Return the (X, Y) coordinate for the center point of the cell that contains the specified text.  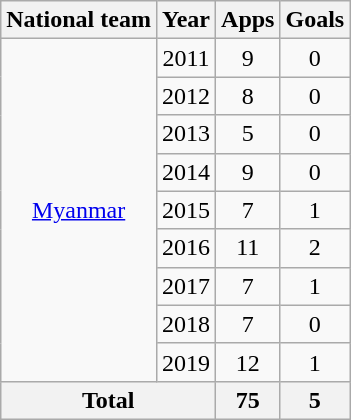
Apps (248, 20)
Goals (315, 20)
2019 (186, 362)
2018 (186, 324)
Year (186, 20)
2011 (186, 58)
2014 (186, 172)
12 (248, 362)
8 (248, 96)
2015 (186, 210)
75 (248, 400)
2016 (186, 248)
Total (108, 400)
2017 (186, 286)
2012 (186, 96)
11 (248, 248)
National team (79, 20)
Myanmar (79, 210)
2013 (186, 134)
2 (315, 248)
